Extract the (X, Y) coordinate from the center of the cell holding the provided text.  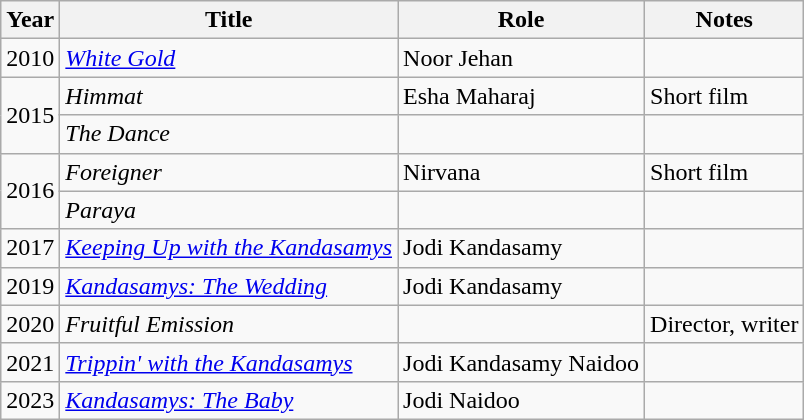
Esha Maharaj (522, 96)
Kandasamys: The Baby (229, 400)
2020 (30, 324)
Foreigner (229, 172)
2015 (30, 115)
Notes (724, 20)
The Dance (229, 134)
Jodi Naidoo (522, 400)
Year (30, 20)
Keeping Up with the Kandasamys (229, 248)
2010 (30, 58)
Himmat (229, 96)
White Gold (229, 58)
Role (522, 20)
2019 (30, 286)
2016 (30, 191)
Kandasamys: The Wedding (229, 286)
Paraya (229, 210)
2021 (30, 362)
Fruitful Emission (229, 324)
Jodi Kandasamy Naidoo (522, 362)
Director, writer (724, 324)
Noor Jehan (522, 58)
Nirvana (522, 172)
2017 (30, 248)
2023 (30, 400)
Title (229, 20)
Trippin' with the Kandasamys (229, 362)
